Search for the cell housing the specified text and yield its (x, y) center coordinate. 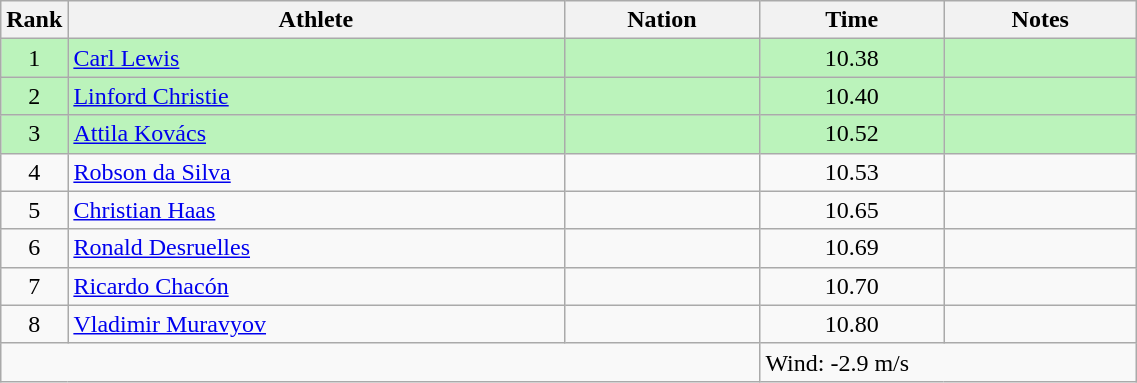
Ricardo Chacón (316, 286)
7 (34, 286)
Notes (1040, 20)
Christian Haas (316, 210)
10.65 (852, 210)
Linford Christie (316, 96)
Wind: -2.9 m/s (948, 362)
10.40 (852, 96)
Vladimir Muravyov (316, 324)
Ronald Desruelles (316, 248)
Athlete (316, 20)
Carl Lewis (316, 58)
10.69 (852, 248)
Attila Kovács (316, 134)
10.53 (852, 172)
10.52 (852, 134)
10.38 (852, 58)
5 (34, 210)
Robson da Silva (316, 172)
10.80 (852, 324)
10.70 (852, 286)
3 (34, 134)
Rank (34, 20)
1 (34, 58)
2 (34, 96)
6 (34, 248)
8 (34, 324)
4 (34, 172)
Time (852, 20)
Nation (662, 20)
